Return the (x, y) coordinate for the center point of the cell that contains the specified text.  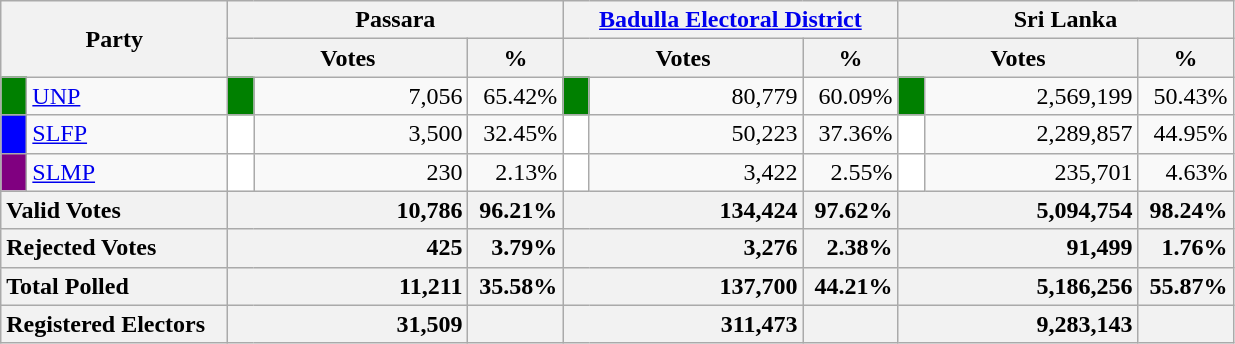
230 (361, 172)
80,779 (696, 96)
32.45% (516, 134)
Party (114, 39)
10,786 (348, 210)
Valid Votes (114, 210)
44.95% (1186, 134)
5,094,754 (1018, 210)
425 (348, 248)
2,289,857 (1031, 134)
2,569,199 (1031, 96)
50.43% (1186, 96)
UNP (128, 96)
Rejected Votes (114, 248)
Total Polled (114, 286)
55.87% (1186, 286)
Badulla Electoral District (730, 20)
50,223 (696, 134)
2.38% (850, 248)
SLMP (128, 172)
9,283,143 (1018, 324)
Registered Electors (114, 324)
3,276 (683, 248)
7,056 (361, 96)
311,473 (683, 324)
91,499 (1018, 248)
1.76% (1186, 248)
65.42% (516, 96)
97.62% (850, 210)
3,500 (361, 134)
3,422 (696, 172)
35.58% (516, 286)
2.55% (850, 172)
137,700 (683, 286)
4.63% (1186, 172)
Sri Lanka (1066, 20)
37.36% (850, 134)
96.21% (516, 210)
44.21% (850, 286)
60.09% (850, 96)
Passara (396, 20)
235,701 (1031, 172)
5,186,256 (1018, 286)
11,211 (348, 286)
3.79% (516, 248)
2.13% (516, 172)
SLFP (128, 134)
134,424 (683, 210)
98.24% (1186, 210)
31,509 (348, 324)
